Provide the [x, y] coordinate of the cell's center where the given text is located.  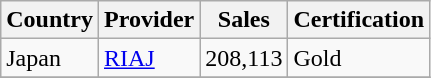
RIAJ [148, 58]
Japan [50, 58]
Country [50, 20]
Gold [359, 58]
Certification [359, 20]
Sales [244, 20]
208,113 [244, 58]
Provider [148, 20]
